Output the (x, y) coordinate of the center of the cell containing the given text.  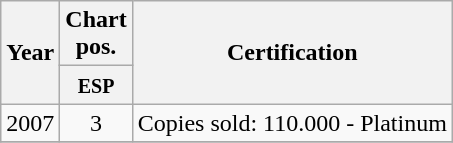
Chart pos. (96, 34)
Certification (292, 52)
3 (96, 123)
2007 (30, 123)
ESP (96, 85)
Year (30, 52)
Copies sold: 110.000 - Platinum (292, 123)
